Return the [x, y] coordinate for the center point of the cell that contains the specified text.  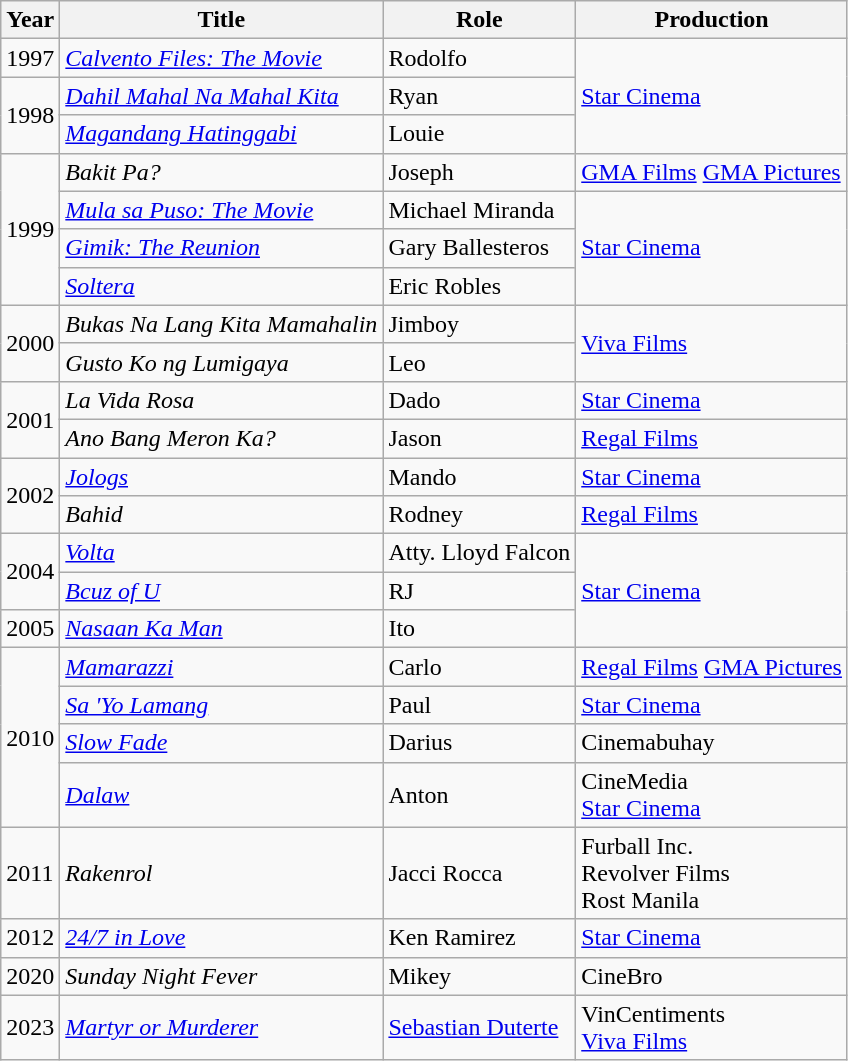
2010 [30, 738]
Gimik: The Reunion [222, 248]
Viva Films [712, 343]
VinCentiments Viva Films [712, 1028]
Year [30, 20]
Ano Bang Meron Ka? [222, 438]
Jimboy [480, 324]
Mando [480, 477]
Bahid [222, 515]
Sa 'Yo Lamang [222, 705]
GMA Films GMA Pictures [712, 172]
CineBro [712, 976]
Jason [480, 438]
La Vida Rosa [222, 400]
1999 [30, 229]
2012 [30, 938]
Soltera [222, 286]
Martyr or Murderer [222, 1028]
Ken Ramirez [480, 938]
Darius [480, 743]
Jologs [222, 477]
Sebastian Duterte [480, 1028]
Louie [480, 134]
Nasaan Ka Man [222, 629]
Mamarazzi [222, 667]
Carlo [480, 667]
Magandang Hatinggabi [222, 134]
2000 [30, 343]
Ryan [480, 96]
Bakit Pa? [222, 172]
Jacci Rocca [480, 873]
Dado [480, 400]
Gusto Ko ng Lumigaya [222, 362]
Volta [222, 553]
2020 [30, 976]
Slow Fade [222, 743]
Michael Miranda [480, 210]
Role [480, 20]
Mula sa Puso: The Movie [222, 210]
2011 [30, 873]
Gary Ballesteros [480, 248]
Bcuz of U [222, 591]
Dahil Mahal Na Mahal Kita [222, 96]
Mikey [480, 976]
2004 [30, 572]
Regal Films GMA Pictures [712, 667]
Rodolfo [480, 58]
1997 [30, 58]
2005 [30, 629]
1998 [30, 115]
Production [712, 20]
Paul [480, 705]
Title [222, 20]
Ito [480, 629]
Furball Inc.Revolver FilmsRost Manila [712, 873]
Leo [480, 362]
2001 [30, 419]
Rodney [480, 515]
Dalaw [222, 794]
Eric Robles [480, 286]
Sunday Night Fever [222, 976]
Joseph [480, 172]
Rakenrol [222, 873]
Atty. Lloyd Falcon [480, 553]
CineMediaStar Cinema [712, 794]
RJ [480, 591]
2002 [30, 496]
24/7 in Love [222, 938]
2023 [30, 1028]
Bukas Na Lang Kita Mamahalin [222, 324]
Cinemabuhay [712, 743]
Calvento Files: The Movie [222, 58]
Anton [480, 794]
